Extract the (X, Y) coordinate from the center of the cell holding the provided text.  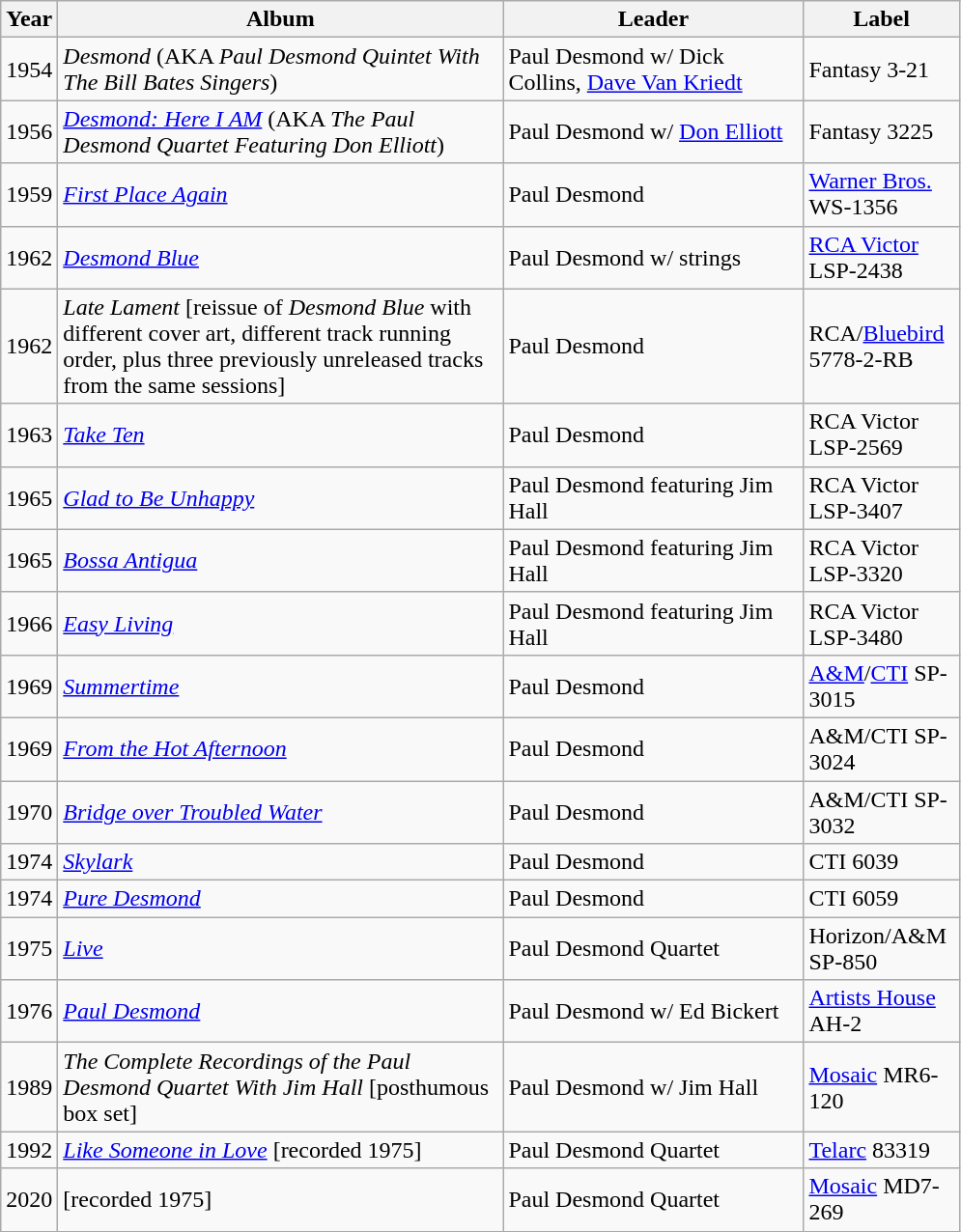
Paul Desmond w/ Jim Hall (653, 1087)
Easy Living (280, 624)
CTI 6059 (881, 899)
Pure Desmond (280, 899)
1963 (29, 434)
1992 (29, 1150)
1970 (29, 811)
Paul Desmond w/ strings (653, 257)
Live (280, 948)
CTI 6039 (881, 862)
Bossa Antigua (280, 560)
Glad to Be Unhappy (280, 498)
RCA Victor LSP-2569 (881, 434)
A&M/CTI SP-3024 (881, 749)
RCA Victor LSP-2438 (881, 257)
Fantasy 3-21 (881, 70)
First Place Again (280, 195)
RCA Victor LSP-3407 (881, 498)
A&M/CTI SP-3015 (881, 686)
1975 (29, 948)
1959 (29, 195)
Skylark (280, 862)
Horizon/A&M SP-850 (881, 948)
1954 (29, 70)
A&M/CTI SP-3032 (881, 811)
From the Hot Afternoon (280, 749)
Desmond: Here I AM (AKA The Paul Desmond Quartet Featuring Don Elliott) (280, 131)
Desmond (AKA Paul Desmond Quintet With The Bill Bates Singers) (280, 70)
Summertime (280, 686)
1966 (29, 624)
Telarc 83319 (881, 1150)
2020 (29, 1199)
1976 (29, 1012)
Label (881, 19)
Mosaic MD7-269 (881, 1199)
Paul Desmond w/ Ed Bickert (653, 1012)
Like Someone in Love [recorded 1975] (280, 1150)
Year (29, 19)
Artists House AH-2 (881, 1012)
The Complete Recordings of the Paul Desmond Quartet With Jim Hall [posthumous box set] (280, 1087)
Leader (653, 19)
Desmond Blue (280, 257)
Take Ten (280, 434)
RCA/Bluebird 5778-2-RB (881, 346)
RCA Victor LSP-3480 (881, 624)
Album (280, 19)
Fantasy 3225 (881, 131)
Bridge over Troubled Water (280, 811)
Paul Desmond w/ Dick Collins, Dave Van Kriedt (653, 70)
1989 (29, 1087)
[recorded 1975] (280, 1199)
Warner Bros. WS-1356 (881, 195)
1956 (29, 131)
RCA Victor LSP-3320 (881, 560)
Mosaic MR6-120 (881, 1087)
Paul Desmond w/ Don Elliott (653, 131)
